Find where the given text appears and provide that cell's center as [X, Y] coordinate. 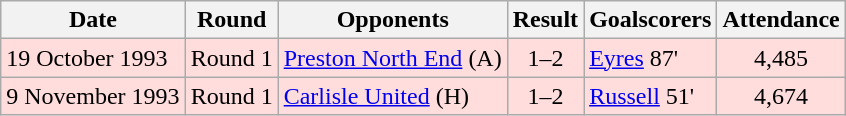
Date [93, 20]
Preston North End (A) [392, 58]
19 October 1993 [93, 58]
Round [232, 20]
Opponents [392, 20]
Result [545, 20]
Russell 51' [650, 96]
4,674 [781, 96]
9 November 1993 [93, 96]
Carlisle United (H) [392, 96]
Eyres 87' [650, 58]
Attendance [781, 20]
4,485 [781, 58]
Goalscorers [650, 20]
